Identify which cell holds the provided text, then report its (X, Y) central coordinate. 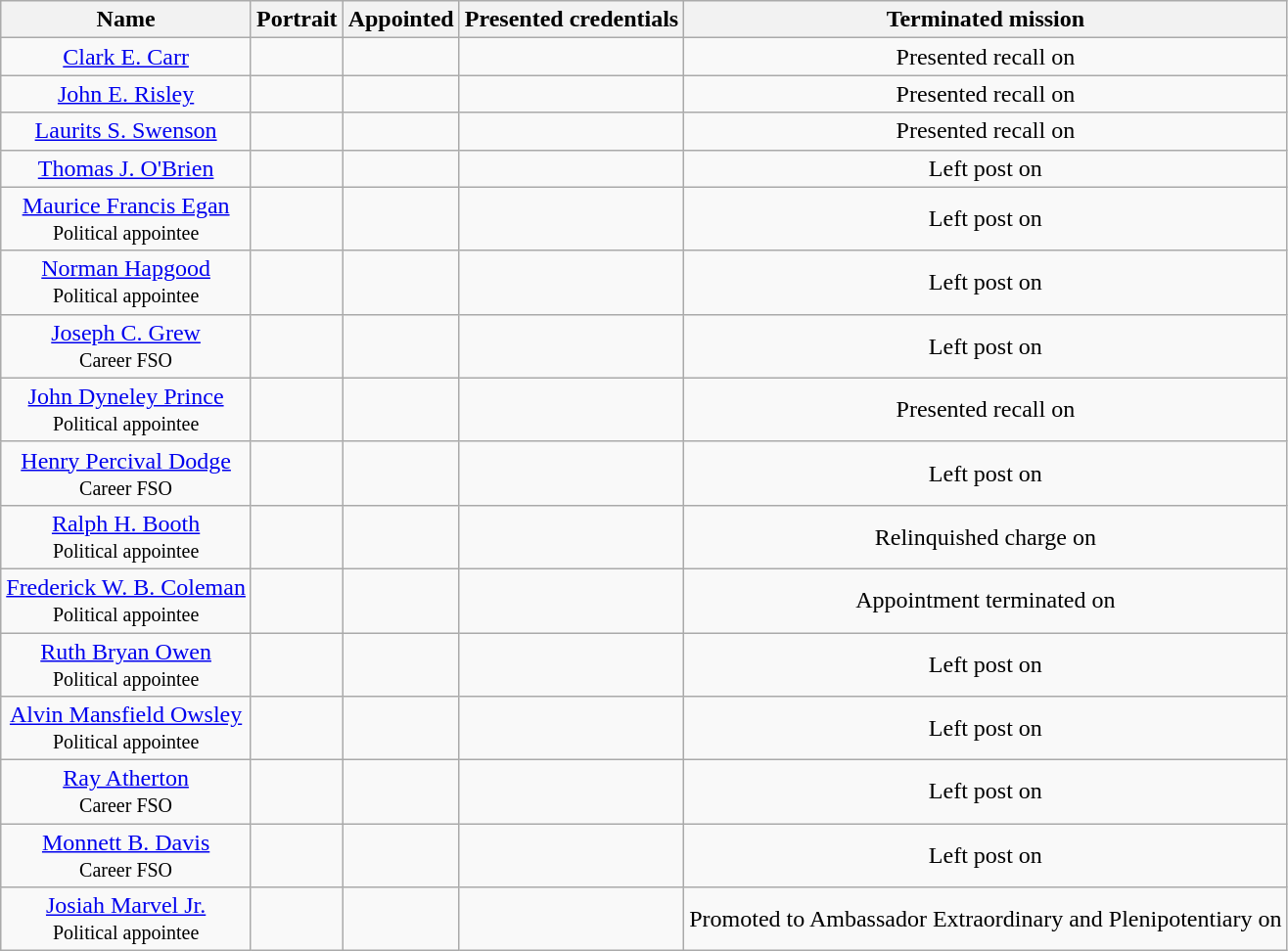
Laurits S. Swenson (126, 131)
John E. Risley (126, 94)
Ruth Bryan OwenPolitical appointee (126, 663)
Thomas J. O'Brien (126, 168)
Clark E. Carr (126, 57)
Joseph C. GrewCareer FSO (126, 346)
Josiah Marvel Jr.Political appointee (126, 920)
Ralph H. BoothPolitical appointee (126, 536)
Terminated mission (986, 20)
Promoted to Ambassador Extraordinary and Plenipotentiary on (986, 920)
Presented credentials (572, 20)
Norman HapgoodPolitical appointee (126, 282)
Alvin Mansfield OwsleyPolitical appointee (126, 728)
Relinquished charge on (986, 536)
Appointment terminated on (986, 601)
Monnett B. DavisCareer FSO (126, 855)
Maurice Francis EganPolitical appointee (126, 219)
John Dyneley PrincePolitical appointee (126, 409)
Appointed (401, 20)
Portrait (297, 20)
Henry Percival DodgeCareer FSO (126, 474)
Name (126, 20)
Frederick W. B. ColemanPolitical appointee (126, 601)
Ray AthertonCareer FSO (126, 792)
